Output the [X, Y] coordinate of the center of the cell containing the given text.  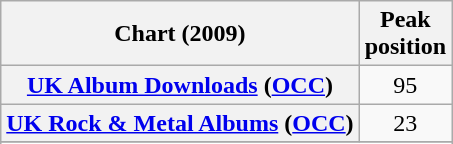
23 [405, 123]
95 [405, 85]
UK Album Downloads (OCC) [180, 85]
UK Rock & Metal Albums (OCC) [180, 123]
Peak position [405, 34]
Chart (2009) [180, 34]
